Output the [X, Y] coordinate of the center of the cell containing the given text.  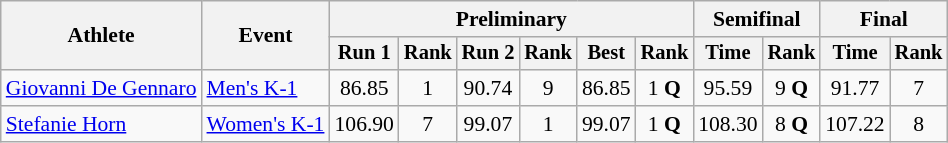
9 Q [792, 88]
Run 1 [364, 54]
108.30 [728, 124]
Run 2 [488, 54]
9 [548, 88]
Semifinal [756, 19]
107.22 [854, 124]
Women's K-1 [265, 124]
90.74 [488, 88]
91.77 [854, 88]
95.59 [728, 88]
Preliminary [511, 19]
Event [265, 36]
Giovanni De Gennaro [102, 88]
8 Q [792, 124]
Stefanie Horn [102, 124]
106.90 [364, 124]
8 [919, 124]
Final [884, 19]
Athlete [102, 36]
Men's K-1 [265, 88]
Best [606, 54]
